Find where the given text appears and provide that cell's center as [x, y] coordinate. 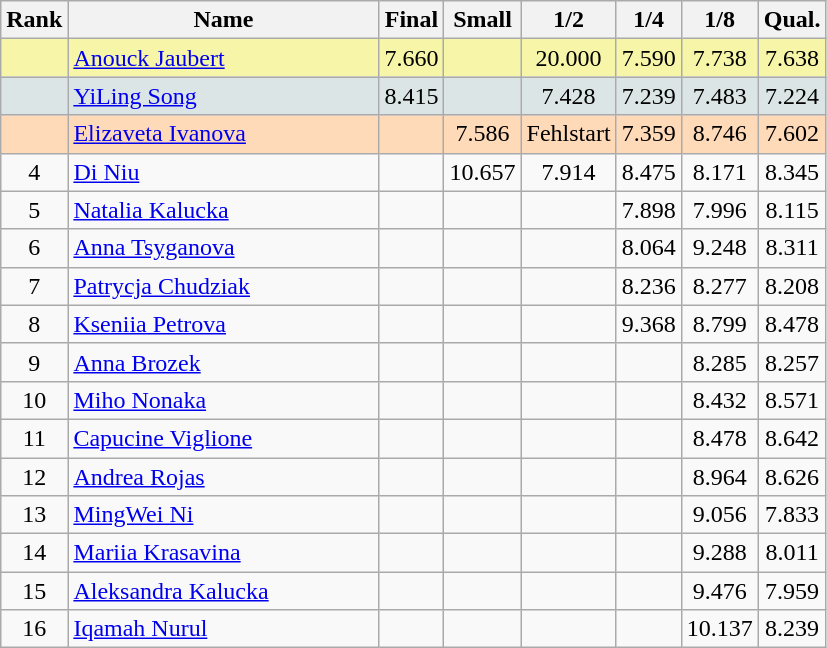
1/8 [720, 20]
7.738 [720, 58]
9 [34, 362]
8.799 [720, 324]
8.345 [792, 172]
10.657 [482, 172]
7.586 [482, 134]
9.248 [720, 248]
Fehlstart [568, 134]
Qual. [792, 20]
7 [34, 286]
Aleksandra Kalucka [224, 591]
1/4 [648, 20]
Miho Nonaka [224, 400]
9.368 [648, 324]
8.626 [792, 477]
Di Niu [224, 172]
7.428 [568, 96]
7.996 [720, 210]
7.660 [412, 58]
8.171 [720, 172]
7.590 [648, 58]
8.064 [648, 248]
10 [34, 400]
Anouck Jaubert [224, 58]
7.239 [648, 96]
8.642 [792, 438]
7.898 [648, 210]
7.483 [720, 96]
6 [34, 248]
5 [34, 210]
8.571 [792, 400]
8.432 [720, 400]
11 [34, 438]
YiLing Song [224, 96]
Elizaveta Ivanova [224, 134]
8.415 [412, 96]
8.475 [648, 172]
Patrycja Chudziak [224, 286]
7.359 [648, 134]
9.476 [720, 591]
8.257 [792, 362]
Kseniia Petrova [224, 324]
Anna Tsyganova [224, 248]
8.311 [792, 248]
7.224 [792, 96]
9.056 [720, 515]
7.833 [792, 515]
7.638 [792, 58]
Natalia Kalucka [224, 210]
Final [412, 20]
16 [34, 629]
8.236 [648, 286]
8.746 [720, 134]
Mariia Krasavina [224, 553]
7.959 [792, 591]
8.964 [720, 477]
Iqamah Nurul [224, 629]
Capucine Viglione [224, 438]
8.208 [792, 286]
20.000 [568, 58]
Andrea Rojas [224, 477]
15 [34, 591]
14 [34, 553]
13 [34, 515]
Rank [34, 20]
9.288 [720, 553]
8.285 [720, 362]
Anna Brozek [224, 362]
Small [482, 20]
Name [224, 20]
7.914 [568, 172]
8.011 [792, 553]
8 [34, 324]
4 [34, 172]
12 [34, 477]
7.602 [792, 134]
8.115 [792, 210]
8.239 [792, 629]
1/2 [568, 20]
8.277 [720, 286]
MingWei Ni [224, 515]
10.137 [720, 629]
